Pinpoint the cell where the given text exists, returning its [X, Y] midpoint coordinate. 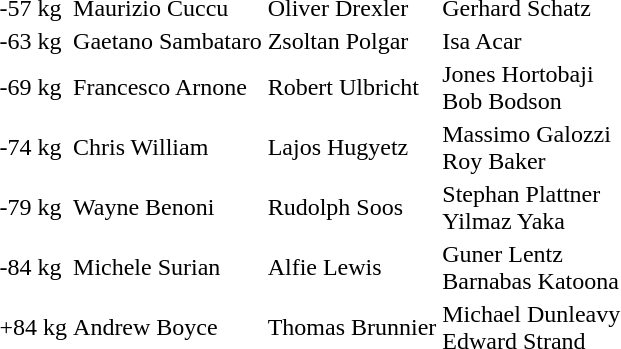
Michele Surian [168, 268]
Alfie Lewis [352, 268]
Gaetano Sambataro [168, 41]
Zsoltan Polgar [352, 41]
Robert Ulbricht [352, 88]
Francesco Arnone [168, 88]
Wayne Benoni [168, 208]
Chris William [168, 148]
Lajos Hugyetz [352, 148]
Rudolph Soos [352, 208]
